Scan for the cell matching the given text and deliver its [x, y] coordinate at center. 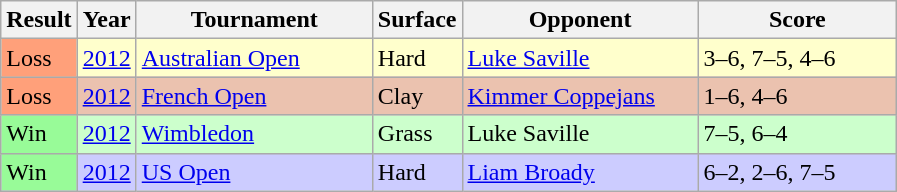
Liam Broady [580, 172]
Grass [417, 134]
Opponent [580, 20]
Clay [417, 96]
Wimbledon [254, 134]
Surface [417, 20]
Australian Open [254, 58]
1–6, 4–6 [798, 96]
Year [106, 20]
Score [798, 20]
6–2, 2–6, 7–5 [798, 172]
Result [39, 20]
US Open [254, 172]
Kimmer Coppejans [580, 96]
3–6, 7–5, 4–6 [798, 58]
Tournament [254, 20]
French Open [254, 96]
7–5, 6–4 [798, 134]
